Extract the (X, Y) coordinate from the center of the cell holding the provided text.  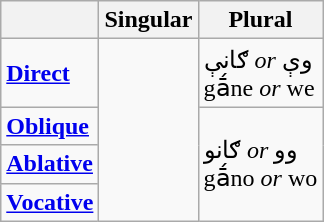
Ablative (50, 164)
ګانو or ووgā́no or wo (260, 164)
ګانې or وېgā́ne or we (260, 73)
Direct (50, 73)
Oblique (50, 126)
Plural (260, 20)
Vocative (50, 202)
Singular (148, 20)
